Locate the cell with the specified text and output its [X, Y] center coordinate. 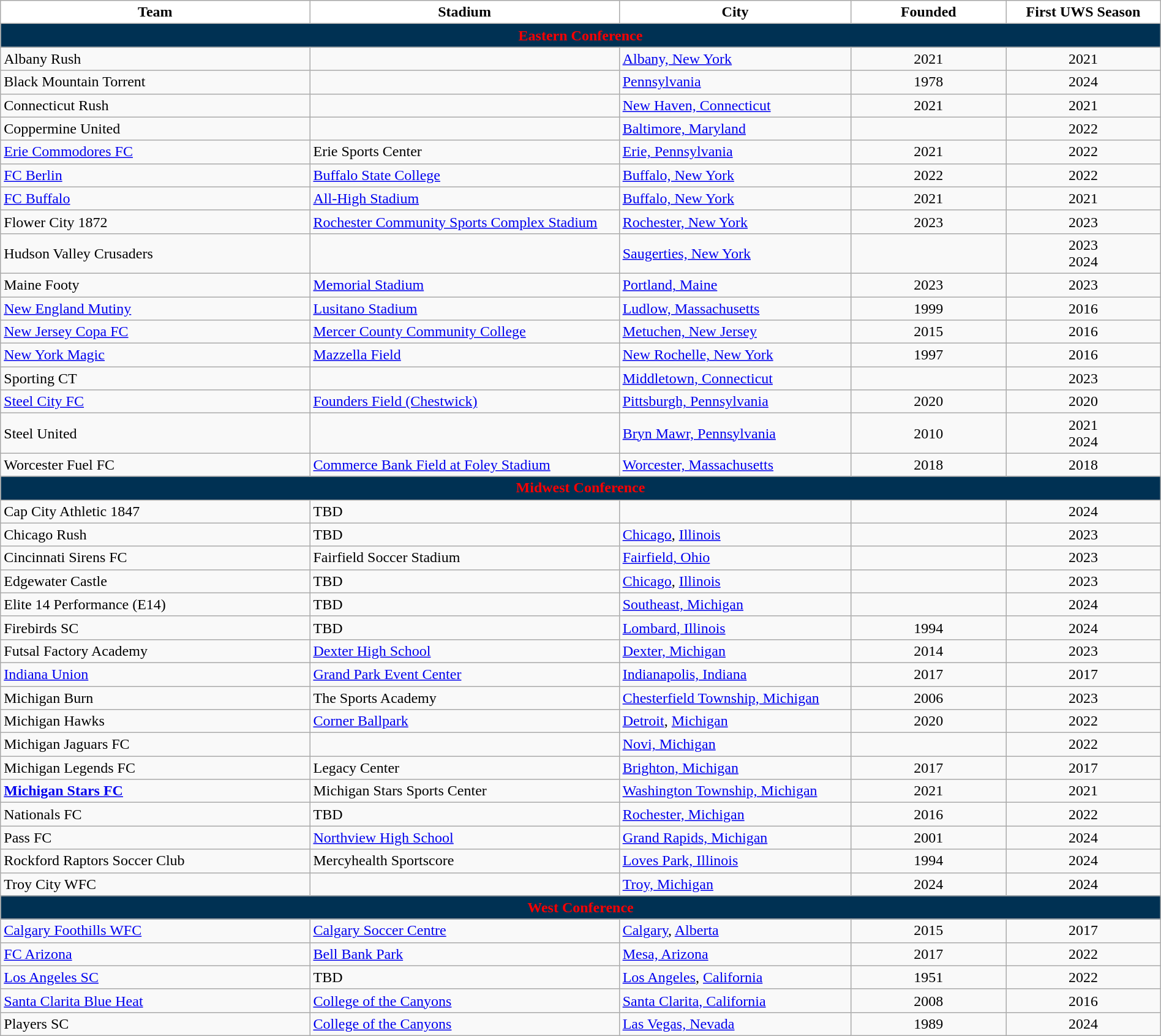
Memorial Stadium [464, 285]
1997 [928, 355]
Michigan Stars FC [156, 791]
FC Arizona [156, 954]
Midwest Conference [580, 488]
New England Mutiny [156, 308]
Elite 14 Performance (E14) [156, 604]
All-High Stadium [464, 198]
Lusitano Stadium [464, 308]
2001 [928, 838]
Fairfield, Ohio [735, 558]
Grand Park Event Center [464, 674]
Troy City WFC [156, 884]
New Rochelle, New York [735, 355]
Baltimore, Maryland [735, 129]
Detroit, Michigan [735, 721]
Worcester Fuel FC [156, 465]
Mercer County Community College [464, 332]
Cincinnati Sirens FC [156, 558]
Rochester Community Sports Complex Stadium [464, 222]
Las Vegas, Nevada [735, 1024]
Maine Footy [156, 285]
Fairfield Soccer Stadium [464, 558]
Troy, Michigan [735, 884]
Erie Sports Center [464, 152]
Michigan Stars Sports Center [464, 791]
Grand Rapids, Michigan [735, 838]
Santa Clarita, California [735, 1000]
Rochester, New York [735, 222]
Worcester, Massachusetts [735, 465]
Team [156, 12]
Stadium [464, 12]
Nationals FC [156, 814]
FC Buffalo [156, 198]
Firebirds SC [156, 628]
Founders Field (Chestwick) [464, 402]
Chesterfield Township, Michigan [735, 697]
Buffalo State College [464, 175]
Steel United [156, 434]
Albany, New York [735, 59]
West Conference [580, 907]
Michigan Burn [156, 697]
Dexter, Michigan [735, 651]
Rochester, Michigan [735, 814]
Los Angeles, California [735, 977]
Futsal Factory Academy [156, 651]
Santa Clarita Blue Heat [156, 1000]
Players SC [156, 1024]
Pittsburgh, Pennsylvania [735, 402]
Hudson Valley Crusaders [156, 253]
20212024 [1084, 434]
Northview High School [464, 838]
City [735, 12]
Pennsylvania [735, 82]
Calgary, Alberta [735, 931]
Albany Rush [156, 59]
2010 [928, 434]
2008 [928, 1000]
Commerce Bank Field at Foley Stadium [464, 465]
Steel City FC [156, 402]
1999 [928, 308]
2006 [928, 697]
Sporting CT [156, 378]
Calgary Soccer Centre [464, 931]
1978 [928, 82]
Loves Park, Illinois [735, 861]
Southeast, Michigan [735, 604]
Ludlow, Massachusetts [735, 308]
Legacy Center [464, 768]
Portland, Maine [735, 285]
Los Angeles SC [156, 977]
Flower City 1872 [156, 222]
Mercyhealth Sportscore [464, 861]
New York Magic [156, 355]
Rockford Raptors Soccer Club [156, 861]
Bell Bank Park [464, 954]
2014 [928, 651]
Chicago Rush [156, 535]
Saugerties, New York [735, 253]
Connecticut Rush [156, 105]
First UWS Season [1084, 12]
Michigan Jaguars FC [156, 745]
Founded [928, 12]
Eastern Conference [580, 36]
1989 [928, 1024]
Black Mountain Torrent [156, 82]
Erie, Pennsylvania [735, 152]
Mazzella Field [464, 355]
Dexter High School [464, 651]
Indianapolis, Indiana [735, 674]
Cap City Athletic 1847 [156, 511]
1951 [928, 977]
Bryn Mawr, Pennsylvania [735, 434]
New Haven, Connecticut [735, 105]
Erie Commodores FC [156, 152]
Brighton, Michigan [735, 768]
Washington Township, Michigan [735, 791]
Middletown, Connecticut [735, 378]
Calgary Foothills WFC [156, 931]
Metuchen, New Jersey [735, 332]
FC Berlin [156, 175]
Corner Ballpark [464, 721]
Lombard, Illinois [735, 628]
The Sports Academy [464, 697]
Novi, Michigan [735, 745]
Pass FC [156, 838]
Michigan Hawks [156, 721]
Indiana Union [156, 674]
New Jersey Copa FC [156, 332]
Michigan Legends FC [156, 768]
Edgewater Castle [156, 581]
Mesa, Arizona [735, 954]
20232024 [1084, 253]
Coppermine United [156, 129]
